For the text-containing cell, return its midpoint in [X, Y] coordinate format. 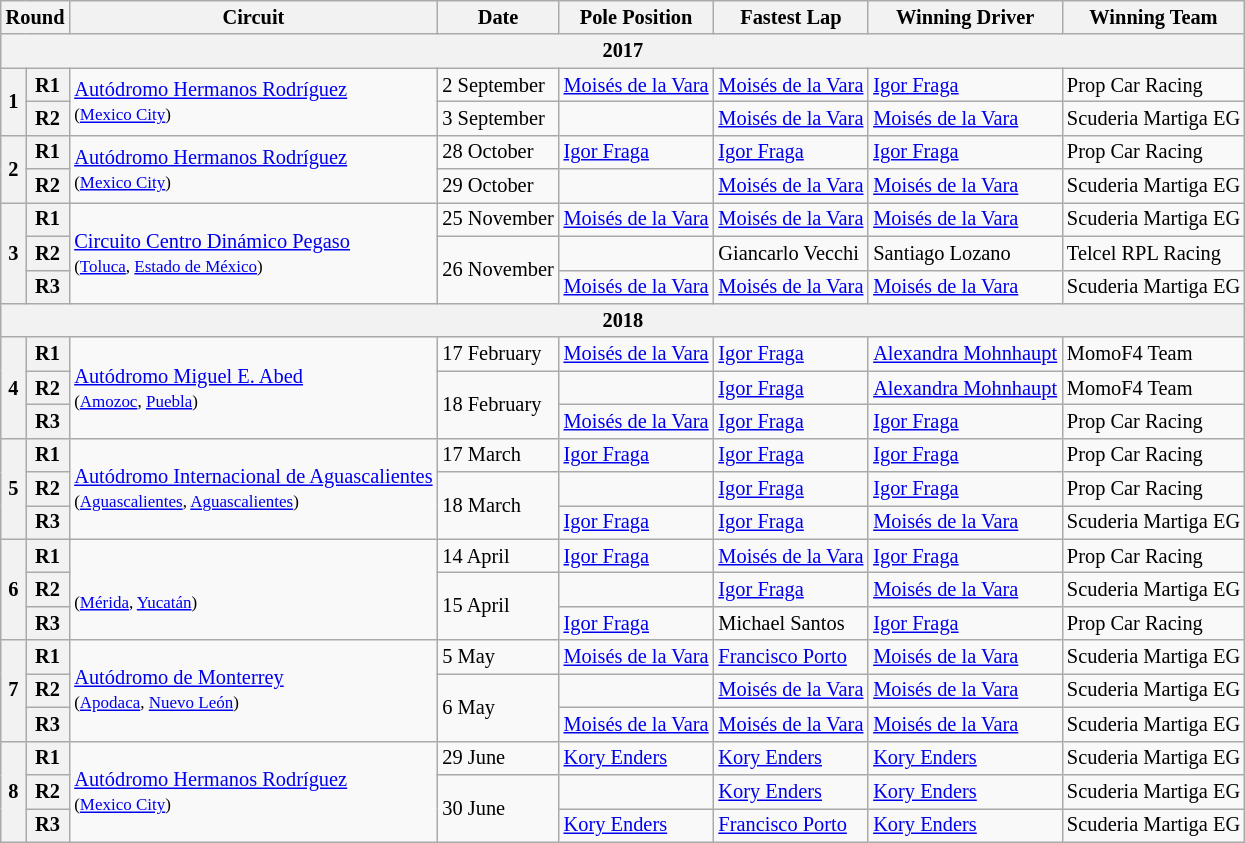
Date [498, 17]
29 June [498, 758]
26 November [498, 270]
3 September [498, 118]
Michael Santos [790, 623]
15 April [498, 606]
Santiago Lozano [965, 253]
18 February [498, 404]
Circuito Centro Dinámico Pegaso(Toluca, Estado de México) [253, 252]
4 [14, 388]
5 [14, 488]
7 [14, 690]
17 March [498, 455]
8 [14, 792]
Autódromo Internacional de Aguascalientes(Aguascalientes, Aguascalientes) [253, 488]
(Mérida, Yucatán) [253, 590]
Giancarlo Vecchi [790, 253]
2018 [623, 320]
Fastest Lap [790, 17]
Pole Position [636, 17]
3 [14, 252]
14 April [498, 556]
28 October [498, 152]
Winning Team [1154, 17]
Round [36, 17]
25 November [498, 219]
Autódromo Miguel E. Abed(Amozoc, Puebla) [253, 388]
Circuit [253, 17]
1 [14, 102]
Winning Driver [965, 17]
2 September [498, 85]
Telcel RPL Racing [1154, 253]
30 June [498, 808]
Autódromo de Monterrey(Apodaca, Nuevo León) [253, 690]
6 [14, 590]
6 May [498, 706]
2 [14, 168]
18 March [498, 506]
5 May [498, 657]
2017 [623, 51]
29 October [498, 186]
17 February [498, 354]
